Pinpoint the cell where the given text exists, returning its [X, Y] midpoint coordinate. 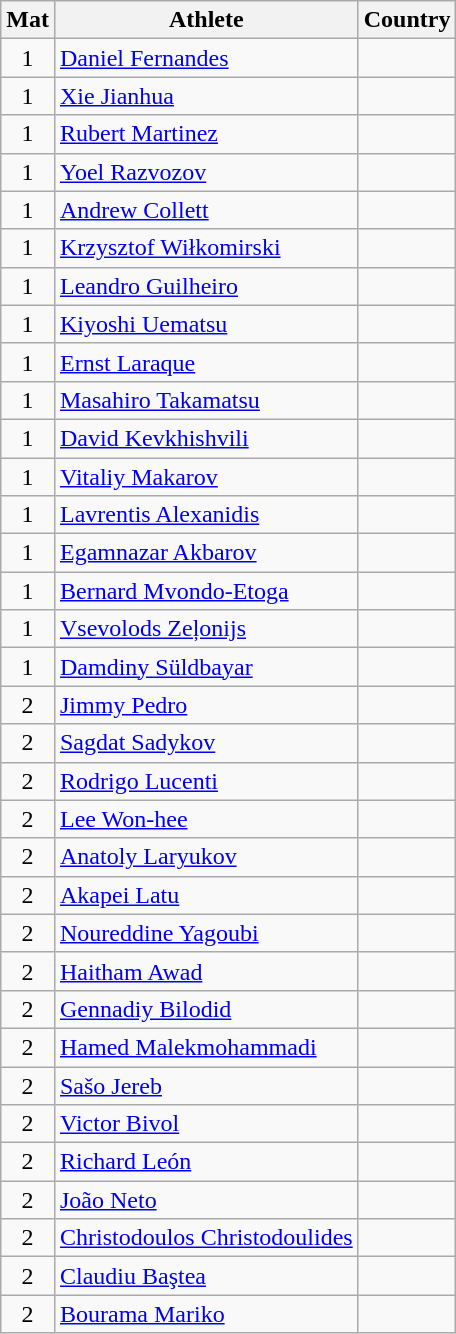
Hamed Malekmohammadi [206, 1047]
João Neto [206, 1200]
Ernst Laraque [206, 362]
Christodoulos Christodoulides [206, 1238]
Country [407, 20]
Masahiro Takamatsu [206, 400]
Daniel Fernandes [206, 58]
Noureddine Yagoubi [206, 933]
Rodrigo Lucenti [206, 781]
Vitaliy Makarov [206, 477]
Leandro Guilheiro [206, 286]
Sagdat Sadykov [206, 743]
Lavrentis Alexanidis [206, 515]
Mat [28, 20]
Akapei Latu [206, 895]
Lee Won-hee [206, 819]
Victor Bivol [206, 1124]
Yoel Razvozov [206, 172]
Kiyoshi Uematsu [206, 324]
Vsevolods Zeļonijs [206, 629]
Anatoly Laryukov [206, 857]
David Kevkhishvili [206, 438]
Gennadiy Bilodid [206, 1009]
Jimmy Pedro [206, 705]
Krzysztof Wiłkomirski [206, 248]
Sašo Jereb [206, 1085]
Bernard Mvondo-Etoga [206, 591]
Claudiu Baştea [206, 1276]
Egamnazar Akbarov [206, 553]
Athlete [206, 20]
Rubert Martinez [206, 134]
Andrew Collett [206, 210]
Haitham Awad [206, 971]
Xie Jianhua [206, 96]
Bourama Mariko [206, 1314]
Damdiny Süldbayar [206, 667]
Richard León [206, 1162]
